Return [X, Y] of the center of cell containing provided text 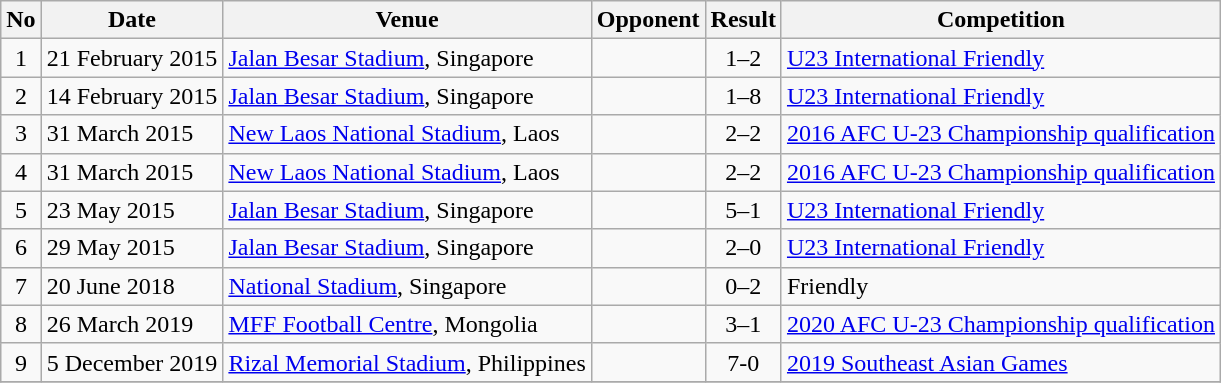
20 June 2018 [132, 286]
1–2 [743, 58]
1–8 [743, 96]
7-0 [743, 362]
5–1 [743, 210]
2019 Southeast Asian Games [1000, 362]
3–1 [743, 324]
1 [21, 58]
Venue [407, 20]
23 May 2015 [132, 210]
8 [21, 324]
21 February 2015 [132, 58]
No [21, 20]
2 [21, 96]
Opponent [648, 20]
9 [21, 362]
4 [21, 172]
Rizal Memorial Stadium, Philippines [407, 362]
0–2 [743, 286]
Result [743, 20]
2020 AFC U-23 Championship qualification [1000, 324]
7 [21, 286]
6 [21, 248]
5 December 2019 [132, 362]
Competition [1000, 20]
29 May 2015 [132, 248]
14 February 2015 [132, 96]
MFF Football Centre, Mongolia [407, 324]
National Stadium, Singapore [407, 286]
5 [21, 210]
Friendly [1000, 286]
Date [132, 20]
26 March 2019 [132, 324]
3 [21, 134]
2–0 [743, 248]
